Output the (X, Y) coordinate of the center of the cell containing the given text.  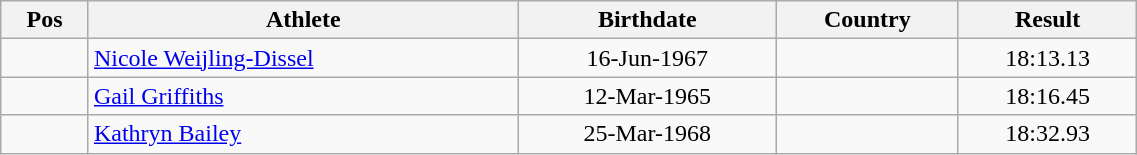
18:13.13 (1047, 58)
18:32.93 (1047, 134)
16-Jun-1967 (647, 58)
Birthdate (647, 20)
18:16.45 (1047, 96)
12-Mar-1965 (647, 96)
Pos (45, 20)
Nicole Weijling-Dissel (303, 58)
Gail Griffiths (303, 96)
25-Mar-1968 (647, 134)
Kathryn Bailey (303, 134)
Result (1047, 20)
Athlete (303, 20)
Country (867, 20)
